Provide the [x, y] coordinate of the cell's center where the given text is located.  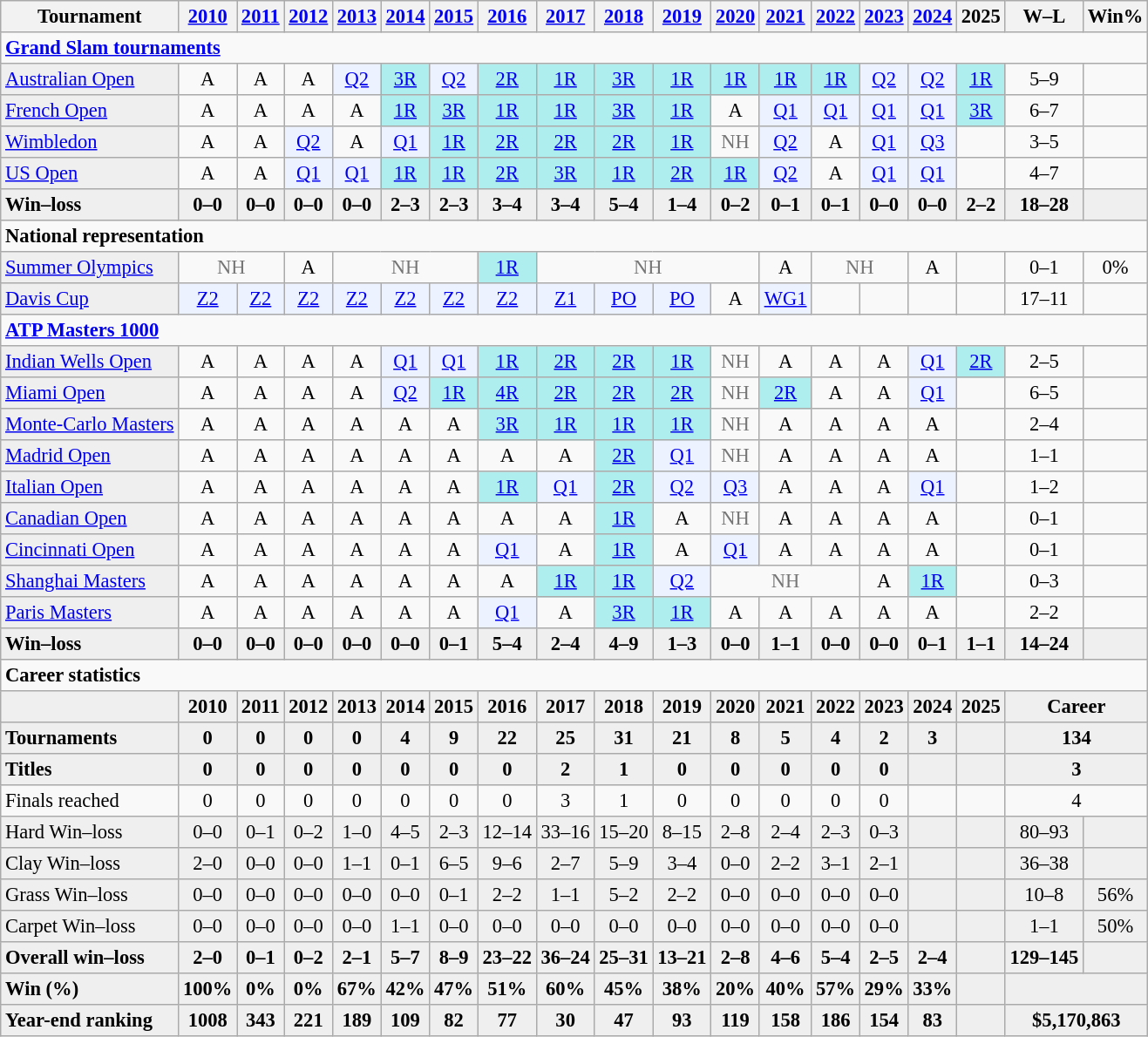
Italian Open [90, 487]
5–7 [405, 958]
10–8 [1044, 895]
20% [736, 989]
Win% [1116, 17]
2–7 [565, 864]
93 [682, 1020]
134 [1076, 738]
343 [261, 1020]
Canadian Open [90, 518]
119 [736, 1020]
Z1 [565, 299]
17–11 [1044, 299]
Carpet Win–loss [90, 926]
4R [507, 393]
National representation [574, 236]
21 [682, 738]
4–7 [1044, 173]
French Open [90, 111]
42% [405, 989]
9 [454, 738]
8 [736, 738]
38% [682, 989]
4–6 [785, 958]
30 [565, 1020]
1–4 [682, 205]
47 [624, 1020]
57% [836, 989]
Monte-Carlo Masters [90, 424]
67% [357, 989]
4–9 [624, 644]
Shanghai Masters [90, 581]
1–0 [357, 832]
25–31 [624, 958]
40% [785, 989]
Finals reached [90, 801]
12–14 [507, 832]
80–93 [1044, 832]
18–28 [1044, 205]
Tournament [90, 17]
Clay Win–loss [90, 864]
22 [507, 738]
13–21 [682, 958]
47% [454, 989]
25 [565, 738]
Australian Open [90, 79]
109 [405, 1020]
221 [309, 1020]
Overall win–loss [90, 958]
Grass Win–loss [90, 895]
77 [507, 1020]
60% [565, 989]
Grand Slam tournaments [574, 48]
82 [454, 1020]
Indian Wells Open [90, 362]
29% [884, 989]
Wimbledon [90, 142]
4–5 [405, 832]
189 [357, 1020]
1008 [207, 1020]
15–20 [624, 832]
Titles [90, 769]
36–24 [565, 958]
Madrid Open [90, 456]
36–38 [1044, 864]
129–145 [1044, 958]
WG1 [785, 299]
33% [933, 989]
Summer Olympics [90, 268]
5 [785, 738]
$5,170,863 [1076, 1020]
Tournaments [90, 738]
50% [1116, 926]
3–5 [1044, 142]
8–9 [454, 958]
ATP Masters 1000 [574, 330]
5–2 [624, 895]
186 [836, 1020]
14–24 [1044, 644]
154 [884, 1020]
158 [785, 1020]
8–15 [682, 832]
9–6 [507, 864]
6–7 [1044, 111]
Career [1076, 707]
100% [207, 989]
51% [507, 989]
31 [624, 738]
Year-end ranking [90, 1020]
Davis Cup [90, 299]
Career statistics [574, 675]
W–L [1044, 17]
Hard Win–loss [90, 832]
1–2 [1044, 487]
US Open [90, 173]
33–16 [565, 832]
56% [1116, 895]
83 [933, 1020]
Cincinnati Open [90, 550]
3–1 [836, 864]
Win (%) [90, 989]
1–3 [682, 644]
Miami Open [90, 393]
23–22 [507, 958]
45% [624, 989]
Paris Masters [90, 613]
